Output the [X, Y] coordinate of the center of the cell containing the given text.  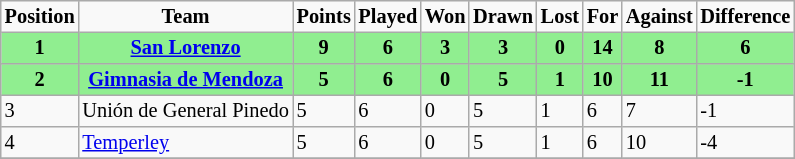
Lost [560, 17]
Team [185, 17]
Temperley [185, 143]
-4 [745, 143]
Unión de General Pinedo [185, 111]
For [602, 17]
9 [324, 48]
2 [40, 80]
San Lorenzo [185, 48]
7 [659, 111]
14 [602, 48]
Played [388, 17]
Against [659, 17]
Position [40, 17]
Gimnasia de Mendoza [185, 80]
8 [659, 48]
Difference [745, 17]
11 [659, 80]
Points [324, 17]
4 [40, 143]
Won [445, 17]
Drawn [503, 17]
